Capture the cell that displays the provided text and extract its [X, Y] central coordinate. 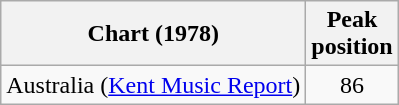
Chart (1978) [154, 34]
86 [352, 85]
Peakposition [352, 34]
Australia (Kent Music Report) [154, 85]
